Detect which cell encompasses the target text, then output its (x, y) center coordinate. 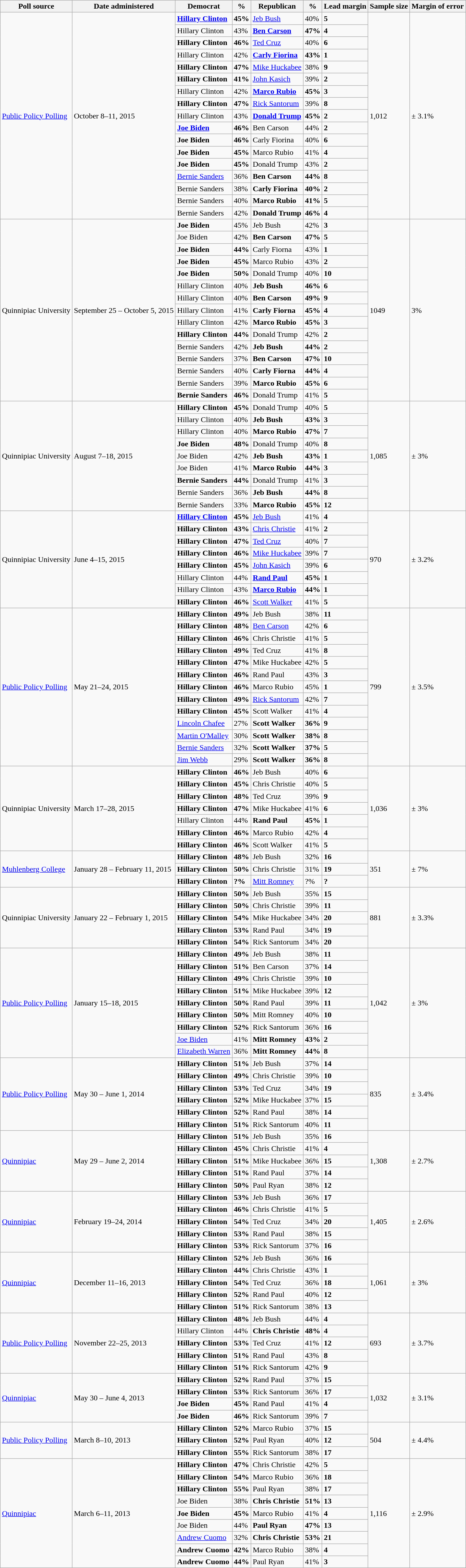
1,085 (389, 456)
881 (389, 918)
± 2.6% (438, 1222)
1,405 (389, 1222)
? (345, 881)
31% (313, 869)
± 3.7% (438, 1343)
Republican (277, 6)
30% (242, 735)
Muhlenberg College (36, 869)
1049 (389, 310)
August 7–18, 2015 (124, 456)
March 8–10, 2013 (124, 1440)
February 19–24, 2014 (124, 1222)
May 21–24, 2015 (124, 687)
March 6–11, 2013 (124, 1513)
1,036 (389, 808)
Sample size (389, 6)
January 15–18, 2015 (124, 1003)
± 3.5% (438, 687)
351 (389, 869)
Democrat (204, 6)
1,116 (389, 1513)
June 4–15, 2015 (124, 559)
27% (242, 723)
Poll source (36, 6)
May 30 – June 4, 2013 (124, 1398)
Date administered (124, 6)
693 (389, 1343)
504 (389, 1440)
Lead margin (345, 6)
± 7% (438, 869)
1,042 (389, 1003)
799 (389, 687)
Jim Webb (204, 760)
21 (345, 1538)
± 2.7% (438, 1161)
± 3.3% (438, 918)
May 30 – June 1, 2014 (124, 1094)
970 (389, 559)
± 3.2% (438, 559)
September 25 – October 5, 2015 (124, 310)
Margin of error (438, 6)
May 29 – June 2, 2014 (124, 1161)
3% (438, 310)
1,061 (389, 1282)
Lincoln Chafee (204, 723)
29% (242, 760)
33% (242, 504)
1,032 (389, 1398)
± 3.4% (438, 1094)
Elizabeth Warren (204, 1051)
March 17–28, 2015 (124, 808)
October 8–11, 2015 (124, 116)
December 11–16, 2013 (124, 1282)
Martin O'Malley (204, 735)
January 22 – February 1, 2015 (124, 918)
± 4.4% (438, 1440)
± 2.9% (438, 1513)
1,308 (389, 1161)
November 22–25, 2013 (124, 1343)
1,012 (389, 116)
835 (389, 1094)
January 28 – February 11, 2015 (124, 869)
